Output the [x, y] coordinate of the center of the cell containing the given text.  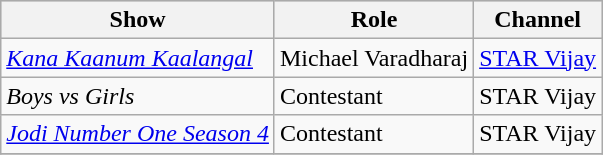
Jodi Number One Season 4 [138, 134]
Channel [538, 20]
Boys vs Girls [138, 96]
Show [138, 20]
Role [374, 20]
Michael Varadharaj [374, 58]
Kana Kaanum Kaalangal [138, 58]
